Identify which cell holds the provided text, then report its (x, y) central coordinate. 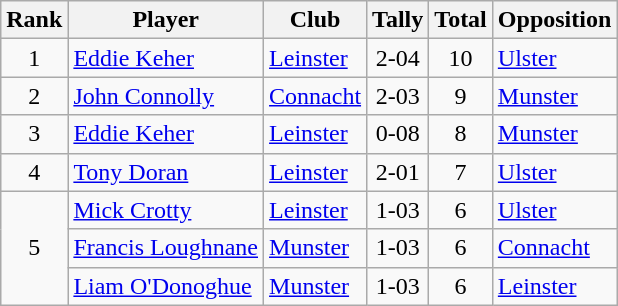
Tally (398, 20)
4 (34, 172)
Francis Loughnane (166, 248)
10 (461, 58)
Tony Doran (166, 172)
Mick Crotty (166, 210)
Club (316, 20)
1 (34, 58)
John Connolly (166, 96)
Opposition (554, 20)
Liam O'Donoghue (166, 286)
2-01 (398, 172)
Player (166, 20)
0-08 (398, 134)
2-03 (398, 96)
8 (461, 134)
Total (461, 20)
Rank (34, 20)
7 (461, 172)
3 (34, 134)
2-04 (398, 58)
9 (461, 96)
5 (34, 248)
2 (34, 96)
